Return [x, y] of the center of cell containing provided text 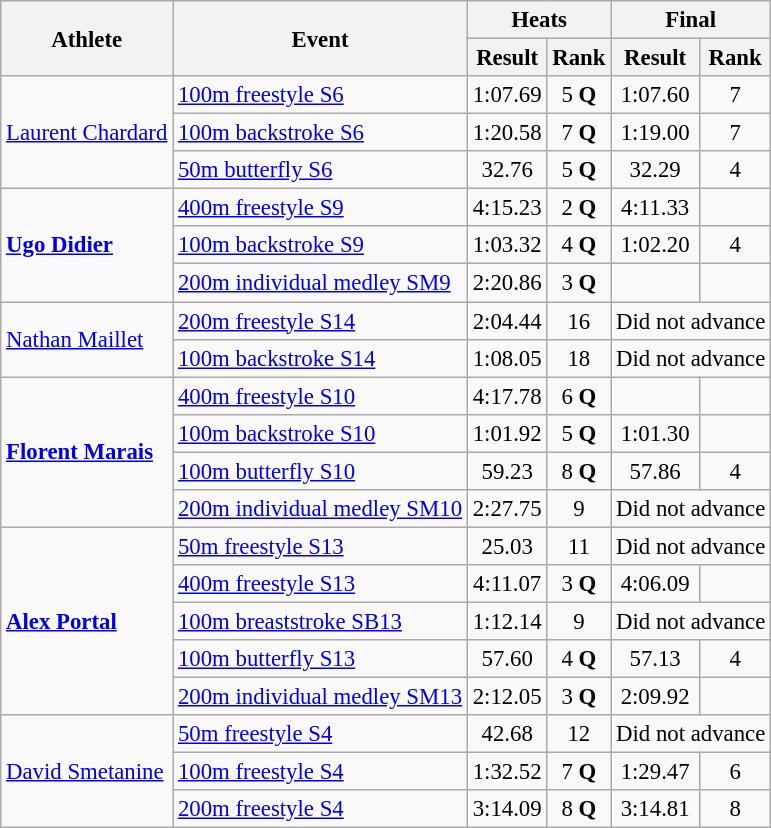
18 [579, 358]
100m breaststroke SB13 [320, 621]
100m backstroke S14 [320, 358]
1:08.05 [507, 358]
Athlete [87, 38]
2:20.86 [507, 283]
2:04.44 [507, 321]
2:09.92 [656, 697]
3:14.09 [507, 809]
200m individual medley SM13 [320, 697]
1:12.14 [507, 621]
200m individual medley SM9 [320, 283]
1:07.60 [656, 95]
200m freestyle S14 [320, 321]
400m freestyle S13 [320, 584]
Heats [538, 20]
57.13 [656, 659]
4:06.09 [656, 584]
Event [320, 38]
400m freestyle S9 [320, 208]
Ugo Didier [87, 246]
Florent Marais [87, 452]
1:29.47 [656, 772]
50m freestyle S13 [320, 546]
59.23 [507, 471]
1:03.32 [507, 245]
1:07.69 [507, 95]
Alex Portal [87, 621]
2 Q [579, 208]
8 [734, 809]
100m freestyle S4 [320, 772]
Nathan Maillet [87, 340]
32.29 [656, 170]
1:19.00 [656, 133]
50m butterfly S6 [320, 170]
200m individual medley SM10 [320, 509]
David Smetanine [87, 772]
4:11.33 [656, 208]
6 [734, 772]
1:02.20 [656, 245]
100m butterfly S10 [320, 471]
1:32.52 [507, 772]
100m freestyle S6 [320, 95]
50m freestyle S4 [320, 734]
400m freestyle S10 [320, 396]
42.68 [507, 734]
100m backstroke S10 [320, 433]
57.86 [656, 471]
25.03 [507, 546]
32.76 [507, 170]
3:14.81 [656, 809]
Laurent Chardard [87, 132]
4:15.23 [507, 208]
12 [579, 734]
200m freestyle S4 [320, 809]
100m backstroke S6 [320, 133]
1:01.30 [656, 433]
6 Q [579, 396]
16 [579, 321]
100m backstroke S9 [320, 245]
11 [579, 546]
100m butterfly S13 [320, 659]
57.60 [507, 659]
4:11.07 [507, 584]
2:12.05 [507, 697]
1:20.58 [507, 133]
Final [691, 20]
4:17.78 [507, 396]
1:01.92 [507, 433]
2:27.75 [507, 509]
